Find where the given text appears and provide that cell's center as (X, Y) coordinate. 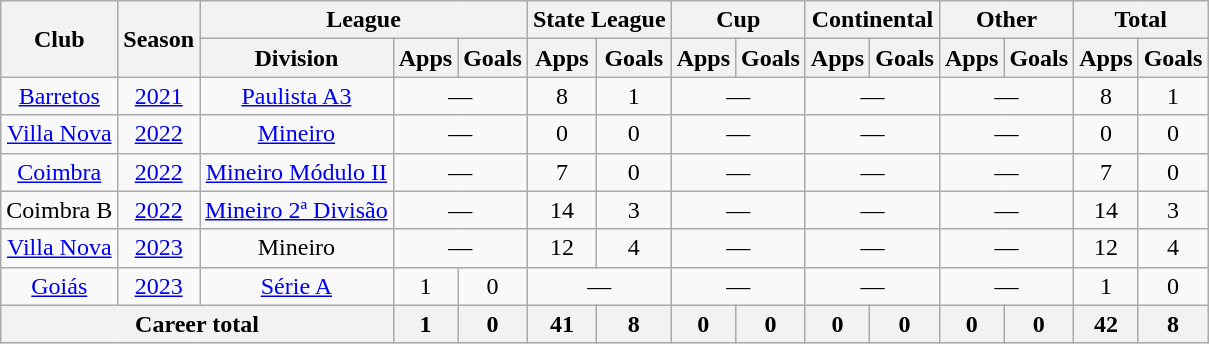
42 (1106, 324)
Continental (872, 20)
Paulista A3 (297, 96)
Division (297, 58)
Mineiro 2ª Divisão (297, 210)
Coimbra B (60, 210)
2021 (159, 96)
Club (60, 39)
Coimbra (60, 172)
Other (1006, 20)
League (364, 20)
Total (1141, 20)
Career total (197, 324)
Série A (297, 286)
41 (562, 324)
Cup (738, 20)
Season (159, 39)
State League (599, 20)
Goiás (60, 286)
Mineiro Módulo II (297, 172)
Barretos (60, 96)
